Extract the (X, Y) coordinate from the center of the cell holding the provided text.  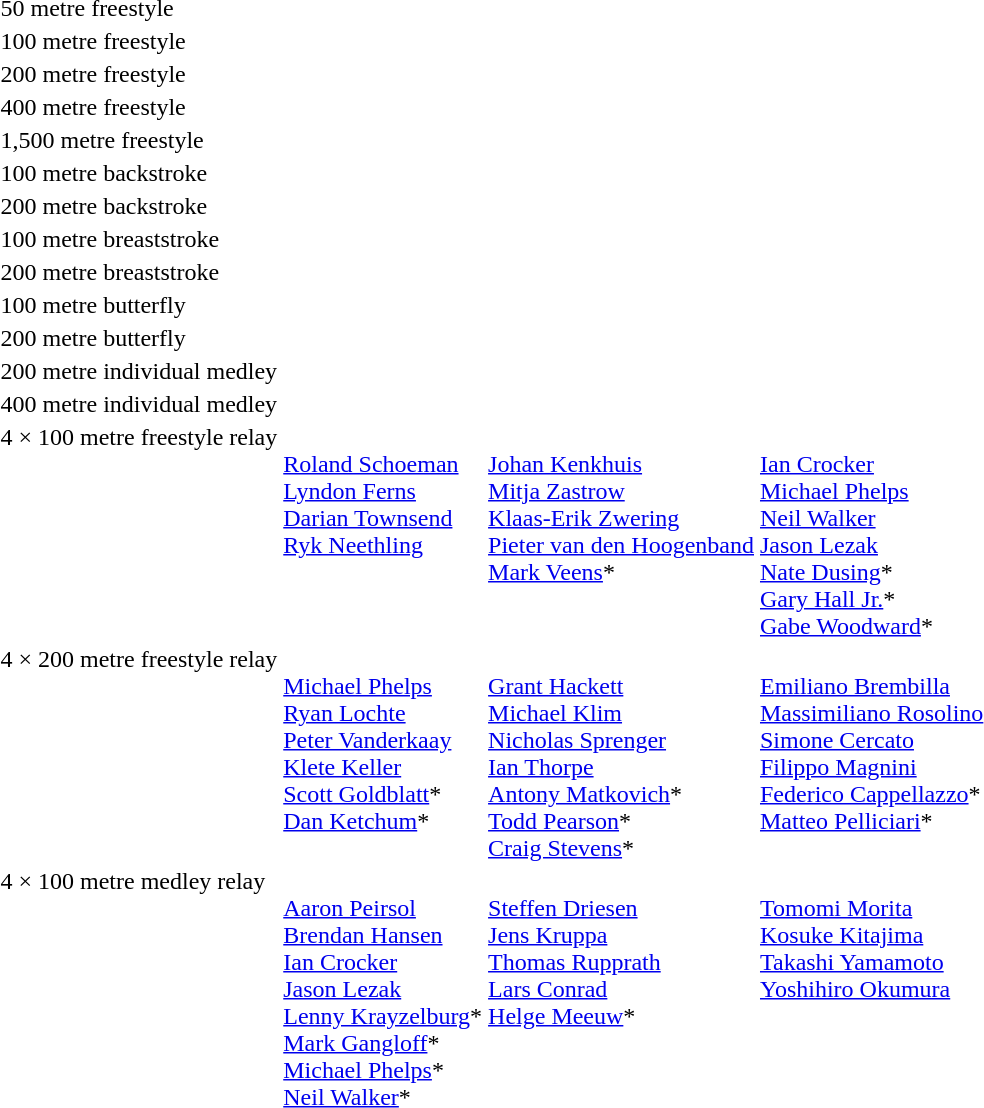
Emiliano BrembillaMassimiliano RosolinoSimone CercatoFilippo MagniniFederico Cappellazzo*Matteo Pelliciari* (871, 754)
Johan KenkhuisMitja ZastrowKlaas-Erik ZweringPieter van den HoogenbandMark Veens* (622, 532)
Michael PhelpsRyan LochtePeter VanderkaayKlete KellerScott Goldblatt*Dan Ketchum* (383, 754)
Grant HackettMichael KlimNicholas SprengerIan ThorpeAntony Matkovich*Todd Pearson*Craig Stevens* (622, 754)
Ian CrockerMichael PhelpsNeil WalkerJason LezakNate Dusing*Gary Hall Jr.*Gabe Woodward* (871, 532)
Roland SchoemanLyndon FernsDarian TownsendRyk Neethling (383, 532)
